Locate the cell with the specified text and output its (X, Y) center coordinate. 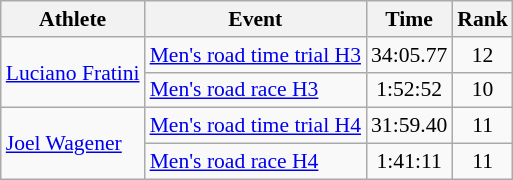
Men's road time trial H3 (256, 55)
Joel Wagener (73, 144)
Athlete (73, 19)
Rank (482, 19)
10 (482, 90)
12 (482, 55)
1:41:11 (409, 162)
31:59.40 (409, 126)
Time (409, 19)
Men's road race H3 (256, 90)
Men's road time trial H4 (256, 126)
34:05.77 (409, 55)
Luciano Fratini (73, 72)
Event (256, 19)
1:52:52 (409, 90)
Men's road race H4 (256, 162)
